Locate the cell with the specified text and output its [X, Y] center coordinate. 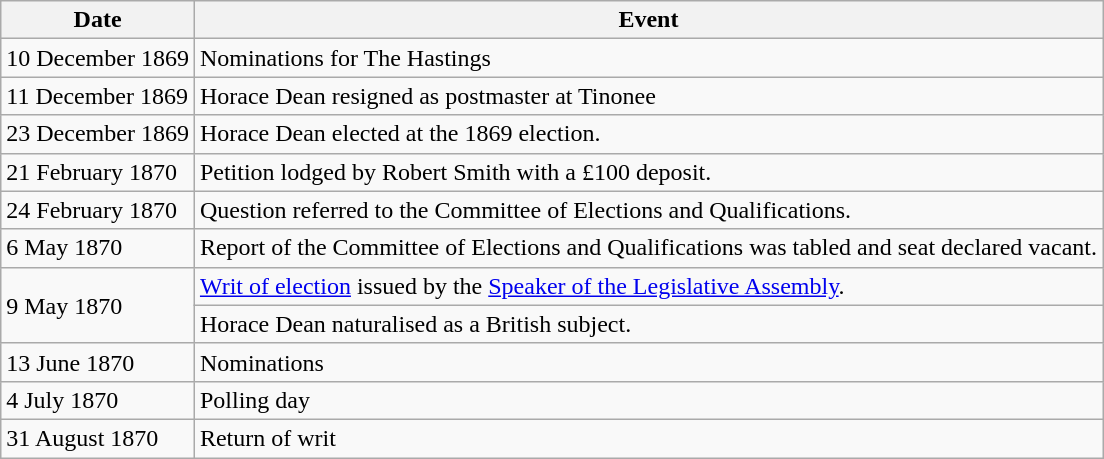
11 December 1869 [98, 96]
Return of writ [648, 438]
31 August 1870 [98, 438]
Question referred to the Committee of Elections and Qualifications. [648, 210]
Event [648, 20]
Petition lodged by Robert Smith with a £100 deposit. [648, 172]
4 July 1870 [98, 400]
Nominations [648, 362]
24 February 1870 [98, 210]
Polling day [648, 400]
Nominations for The Hastings [648, 58]
21 February 1870 [98, 172]
Date [98, 20]
23 December 1869 [98, 134]
6 May 1870 [98, 248]
Horace Dean elected at the 1869 election. [648, 134]
13 June 1870 [98, 362]
Horace Dean naturalised as a British subject. [648, 324]
Horace Dean resigned as postmaster at Tinonee [648, 96]
9 May 1870 [98, 305]
Writ of election issued by the Speaker of the Legislative Assembly. [648, 286]
10 December 1869 [98, 58]
Report of the Committee of Elections and Qualifications was tabled and seat declared vacant. [648, 248]
